Extract the [x, y] coordinate from the center of the cell holding the provided text.  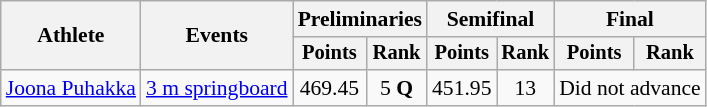
451.95 [462, 88]
5 Q [396, 88]
Preliminaries [360, 19]
469.45 [330, 88]
Events [217, 36]
3 m springboard [217, 88]
Final [630, 19]
13 [525, 88]
Semifinal [490, 19]
Athlete [71, 36]
Joona Puhakka [71, 88]
Did not advance [630, 88]
